Extract the [X, Y] coordinate from the center of the cell holding the provided text.  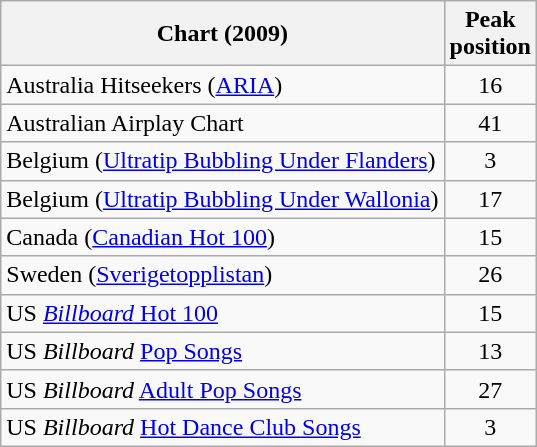
Chart (2009) [222, 34]
Belgium (Ultratip Bubbling Under Flanders) [222, 161]
27 [490, 389]
41 [490, 123]
US Billboard Pop Songs [222, 351]
Australia Hitseekers (ARIA) [222, 85]
Canada (Canadian Hot 100) [222, 237]
US Billboard Hot Dance Club Songs [222, 427]
13 [490, 351]
US Billboard Adult Pop Songs [222, 389]
Peakposition [490, 34]
Sweden (Sverigetopplistan) [222, 275]
US Billboard Hot 100 [222, 313]
16 [490, 85]
Australian Airplay Chart [222, 123]
17 [490, 199]
Belgium (Ultratip Bubbling Under Wallonia) [222, 199]
26 [490, 275]
